Output the (X, Y) coordinate of the center of the cell containing the given text.  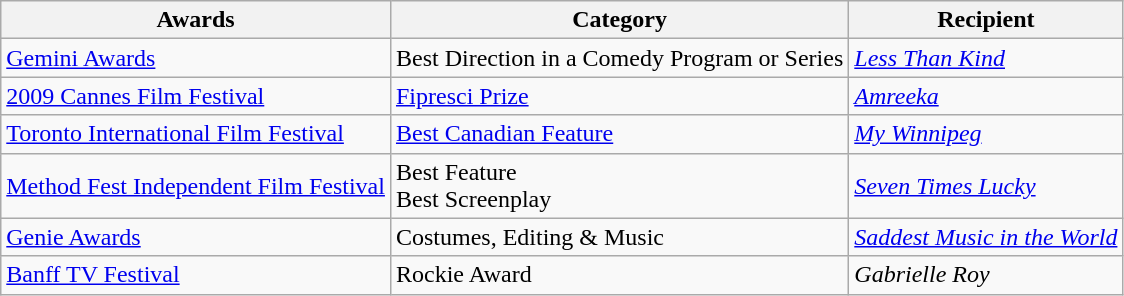
Awards (196, 20)
Toronto International Film Festival (196, 134)
Seven Times Lucky (986, 186)
Category (619, 20)
Saddest Music in the World (986, 237)
Banff TV Festival (196, 275)
Rockie Award (619, 275)
Gemini Awards (196, 58)
Fipresci Prize (619, 96)
Gabrielle Roy (986, 275)
Best Canadian Feature (619, 134)
Method Fest Independent Film Festival (196, 186)
Amreeka (986, 96)
Recipient (986, 20)
Genie Awards (196, 237)
Costumes, Editing & Music (619, 237)
Less Than Kind (986, 58)
Best FeatureBest Screenplay (619, 186)
Best Direction in a Comedy Program or Series (619, 58)
My Winnipeg (986, 134)
2009 Cannes Film Festival (196, 96)
